Determine the [X, Y] coordinate at the center of the cell enclosing the given text.  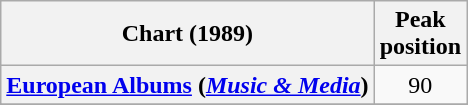
Chart (1989) [188, 34]
90 [420, 85]
Peakposition [420, 34]
European Albums (Music & Media) [188, 85]
